Extract the [x, y] coordinate from the center of the cell holding the provided text.  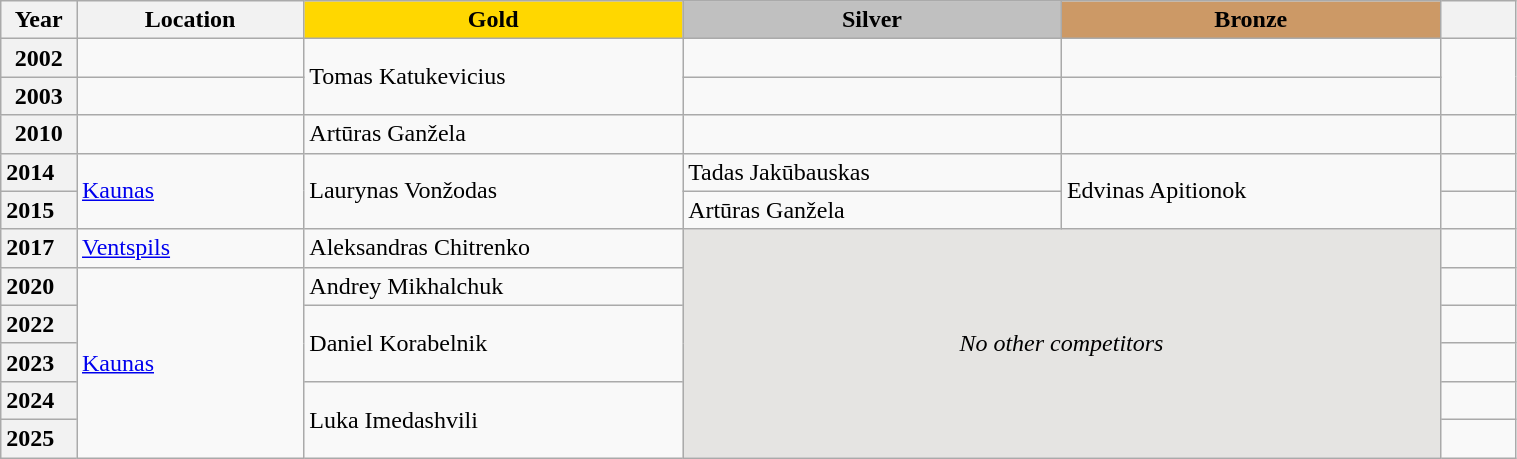
Tadas Jakūbauskas [872, 172]
Laurynas Vonžodas [494, 191]
2023 [39, 362]
Daniel Korabelnik [494, 343]
2002 [39, 58]
Location [190, 20]
Tomas Katukevicius [494, 77]
2010 [39, 134]
Gold [494, 20]
2024 [39, 400]
2015 [39, 210]
2003 [39, 96]
2025 [39, 438]
Year [39, 20]
No other competitors [1062, 343]
Bronze [1250, 20]
2017 [39, 248]
Luka Imedashvili [494, 419]
2022 [39, 324]
Silver [872, 20]
Andrey Mikhalchuk [494, 286]
2020 [39, 286]
Aleksandras Chitrenko [494, 248]
Ventspils [190, 248]
Edvinas Apitionok [1250, 191]
2014 [39, 172]
